Detect which cell encompasses the target text, then output its (X, Y) center coordinate. 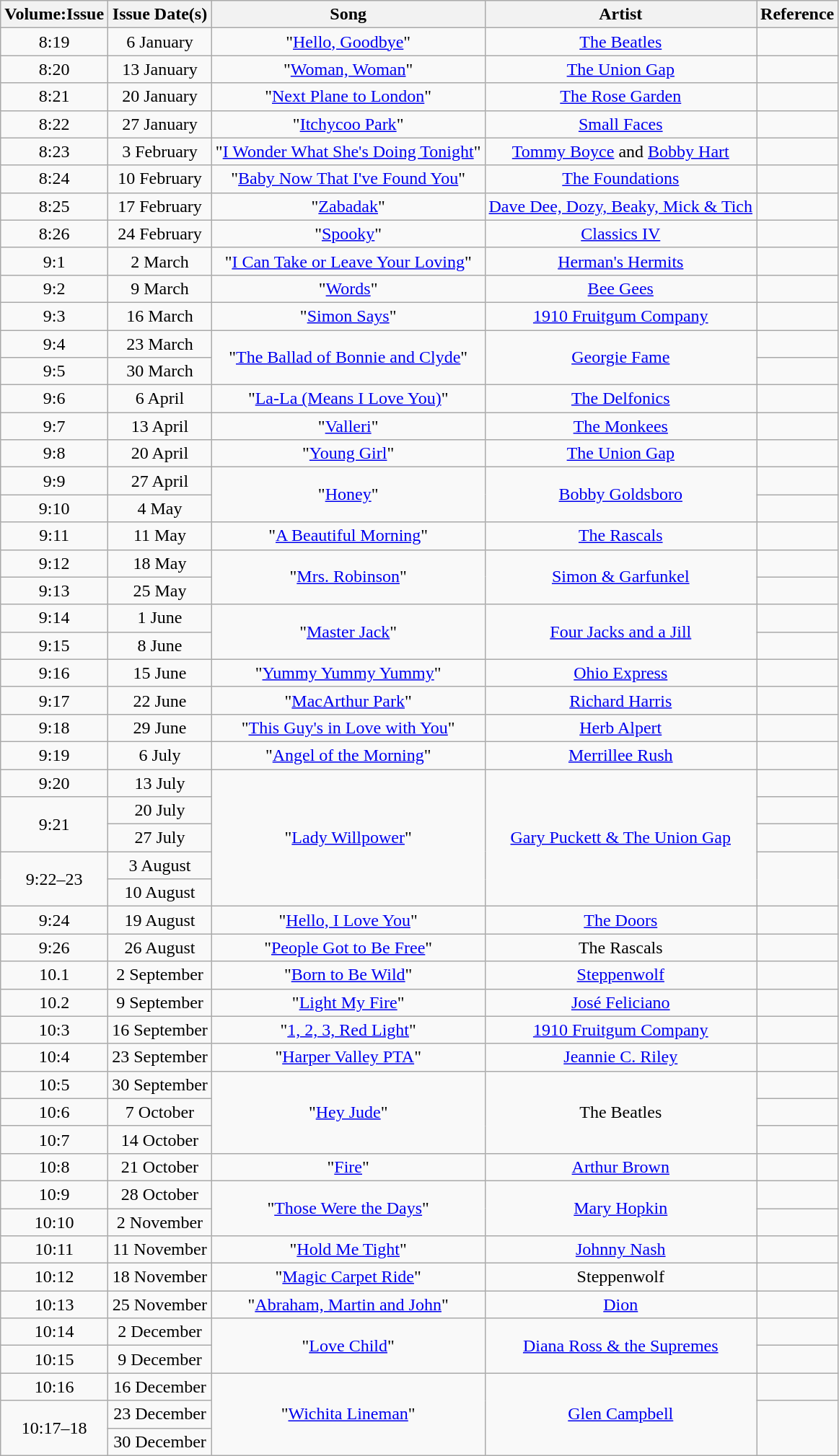
26 August (160, 948)
"Hey Jude" (348, 1112)
29 June (160, 728)
Glen Campbell (620, 1414)
"Hold Me Tight" (348, 1250)
"1, 2, 3, Red Light" (348, 1030)
24 February (160, 234)
"Valleri" (348, 426)
The Foundations (620, 179)
2 December (160, 1332)
27 January (160, 124)
"La-La (Means I Love You)" (348, 399)
9:11 (55, 536)
Ohio Express (620, 673)
"I Wonder What She's Doing Tonight" (348, 151)
9:20 (55, 782)
10:11 (55, 1250)
José Feliciano (620, 1002)
"Woman, Woman" (348, 69)
"Wichita Lineman" (348, 1414)
19 August (160, 920)
1 June (160, 618)
9 September (160, 1002)
"Those Were the Days" (348, 1208)
2 September (160, 975)
10:17–18 (55, 1428)
10:14 (55, 1332)
28 October (160, 1194)
10:8 (55, 1167)
9:17 (55, 700)
4 May (160, 508)
Merrillee Rush (620, 755)
"I Can Take or Leave Your Loving" (348, 261)
9:4 (55, 344)
"Young Girl" (348, 454)
"Hello, Goodbye" (348, 42)
8 June (160, 645)
9:26 (55, 948)
2 March (160, 261)
"Light My Fire" (348, 1002)
Mary Hopkin (620, 1208)
13 April (160, 426)
Reference (798, 14)
25 May (160, 591)
9:5 (55, 371)
16 September (160, 1030)
"MacArthur Park" (348, 700)
"This Guy's in Love with You" (348, 728)
18 November (160, 1277)
"Words" (348, 288)
10:5 (55, 1085)
9:21 (55, 824)
10.2 (55, 1002)
15 June (160, 673)
Herman's Hermits (620, 261)
"Fire" (348, 1167)
13 January (160, 69)
8:24 (55, 179)
Song (348, 14)
Gary Puckett & The Union Gap (620, 837)
Jeannie C. Riley (620, 1057)
27 July (160, 838)
9:3 (55, 316)
9:14 (55, 618)
Dion (620, 1305)
8:23 (55, 151)
10.1 (55, 975)
Small Faces (620, 124)
20 April (160, 454)
18 May (160, 563)
9:22–23 (55, 879)
Simon & Garfunkel (620, 577)
Artist (620, 14)
9:7 (55, 426)
10:9 (55, 1194)
20 July (160, 811)
9:6 (55, 399)
9:12 (55, 563)
22 June (160, 700)
10:4 (55, 1057)
9:9 (55, 481)
The Rose Garden (620, 97)
"Harper Valley PTA" (348, 1057)
27 April (160, 481)
30 March (160, 371)
Volume:Issue (55, 14)
9:24 (55, 920)
10:15 (55, 1359)
9:19 (55, 755)
6 January (160, 42)
16 March (160, 316)
10:13 (55, 1305)
9 December (160, 1359)
10:12 (55, 1277)
9 March (160, 288)
Tommy Boyce and Bobby Hart (620, 151)
"Hello, I Love You" (348, 920)
8:26 (55, 234)
Bobby Goldsboro (620, 495)
"Abraham, Martin and John" (348, 1305)
17 February (160, 206)
Johnny Nash (620, 1250)
9:18 (55, 728)
9:2 (55, 288)
"Born to Be Wild" (348, 975)
Dave Dee, Dozy, Beaky, Mick & Tich (620, 206)
3 August (160, 865)
The Monkees (620, 426)
8:22 (55, 124)
"Zabadak" (348, 206)
"Mrs. Robinson" (348, 577)
30 September (160, 1085)
Diana Ross & the Supremes (620, 1346)
2 November (160, 1222)
9:1 (55, 261)
"Love Child" (348, 1346)
10:7 (55, 1139)
Issue Date(s) (160, 14)
3 February (160, 151)
6 July (160, 755)
"Simon Says" (348, 316)
"Spooky" (348, 234)
11 November (160, 1250)
8:25 (55, 206)
8:21 (55, 97)
Classics IV (620, 234)
9:16 (55, 673)
16 December (160, 1387)
"Lady Willpower" (348, 837)
"Yummy Yummy Yummy" (348, 673)
Arthur Brown (620, 1167)
10:6 (55, 1112)
23 December (160, 1414)
9:8 (55, 454)
9:15 (55, 645)
"Magic Carpet Ride" (348, 1277)
10 February (160, 179)
21 October (160, 1167)
13 July (160, 782)
8:19 (55, 42)
14 October (160, 1139)
23 September (160, 1057)
10:3 (55, 1030)
7 October (160, 1112)
The Delfonics (620, 399)
"Next Plane to London" (348, 97)
"Master Jack" (348, 632)
"Angel of the Morning" (348, 755)
9:10 (55, 508)
"The Ballad of Bonnie and Clyde" (348, 358)
30 December (160, 1442)
23 March (160, 344)
"Itchycoo Park" (348, 124)
"Baby Now That I've Found You" (348, 179)
Herb Alpert (620, 728)
10:16 (55, 1387)
"Honey" (348, 495)
"A Beautiful Morning" (348, 536)
20 January (160, 97)
Richard Harris (620, 700)
Four Jacks and a Jill (620, 632)
6 April (160, 399)
8:20 (55, 69)
9:13 (55, 591)
Georgie Fame (620, 358)
10 August (160, 893)
10:10 (55, 1222)
"People Got to Be Free" (348, 948)
11 May (160, 536)
Bee Gees (620, 288)
25 November (160, 1305)
The Doors (620, 920)
